Return (X, Y) of the center of cell containing provided text 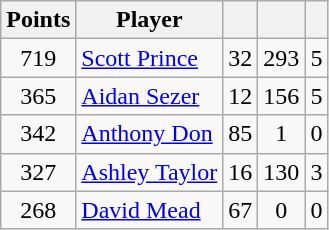
3 (316, 172)
67 (240, 210)
Scott Prince (150, 58)
12 (240, 96)
David Mead (150, 210)
Player (150, 20)
16 (240, 172)
130 (282, 172)
156 (282, 96)
Aidan Sezer (150, 96)
Ashley Taylor (150, 172)
1 (282, 134)
293 (282, 58)
342 (38, 134)
365 (38, 96)
32 (240, 58)
Anthony Don (150, 134)
719 (38, 58)
327 (38, 172)
Points (38, 20)
268 (38, 210)
85 (240, 134)
